Pinpoint the cell where the given text exists, returning its [X, Y] midpoint coordinate. 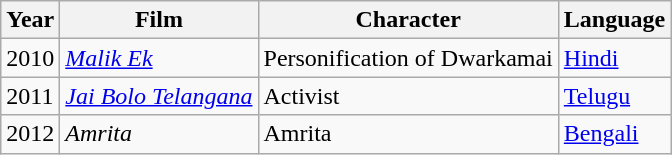
2010 [30, 58]
Activist [408, 96]
Character [408, 20]
Personification of Dwarkamai [408, 58]
2011 [30, 96]
Telugu [614, 96]
Jai Bolo Telangana [159, 96]
Malik Ek [159, 58]
2012 [30, 134]
Language [614, 20]
Film [159, 20]
Year [30, 20]
Hindi [614, 58]
Bengali [614, 134]
